Provide the [X, Y] coordinate of the cell's center where the given text is located.  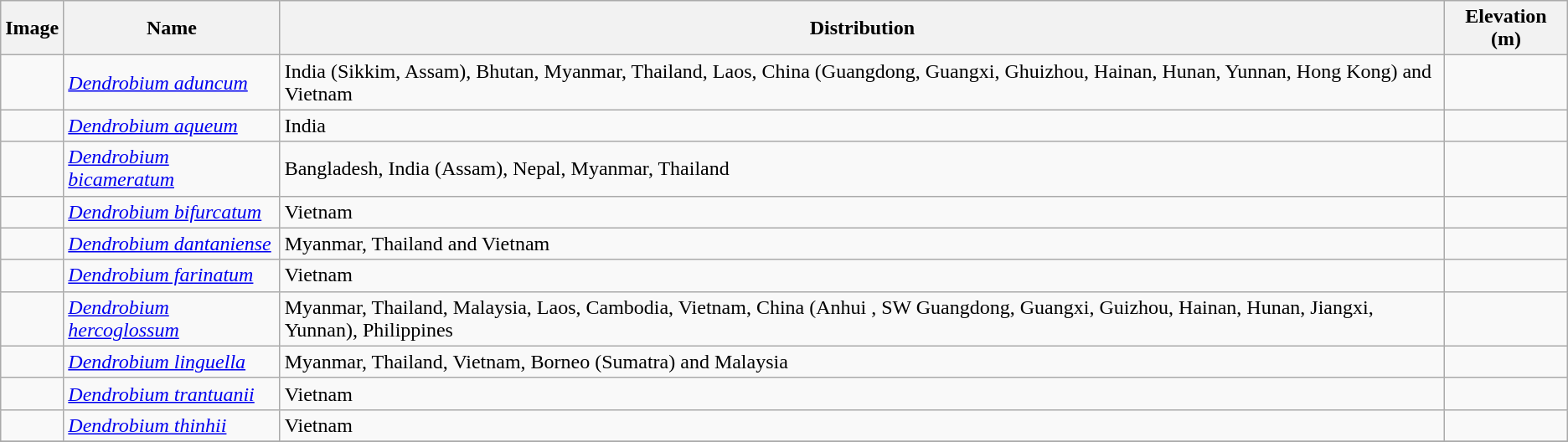
Bangladesh, India (Assam), Nepal, Myanmar, Thailand [863, 169]
Image [32, 28]
Dendrobium linguella [172, 362]
Dendrobium bicameratum [172, 169]
India [863, 126]
Dendrobium bifurcatum [172, 212]
Dendrobium aqueum [172, 126]
Dendrobium aduncum [172, 82]
Myanmar, Thailand, Malaysia, Laos, Cambodia, Vietnam, China (Anhui , SW Guangdong, Guangxi, Guizhou, Hainan, Hunan, Jiangxi, Yunnan), Philippines [863, 318]
Dendrobium trantuanii [172, 393]
Dendrobium thinhii [172, 425]
Distribution [863, 28]
Elevation (m) [1506, 28]
Name [172, 28]
Dendrobium dantaniense [172, 244]
Dendrobium farinatum [172, 275]
India (Sikkim, Assam), Bhutan, Myanmar, Thailand, Laos, China (Guangdong, Guangxi, Ghuizhou, Hainan, Hunan, Yunnan, Hong Kong) and Vietnam [863, 82]
Myanmar, Thailand, Vietnam, Borneo (Sumatra) and Malaysia [863, 362]
Dendrobium hercoglossum [172, 318]
Myanmar, Thailand and Vietnam [863, 244]
